Provide the (X, Y) coordinate of the cell's center where the given text is located.  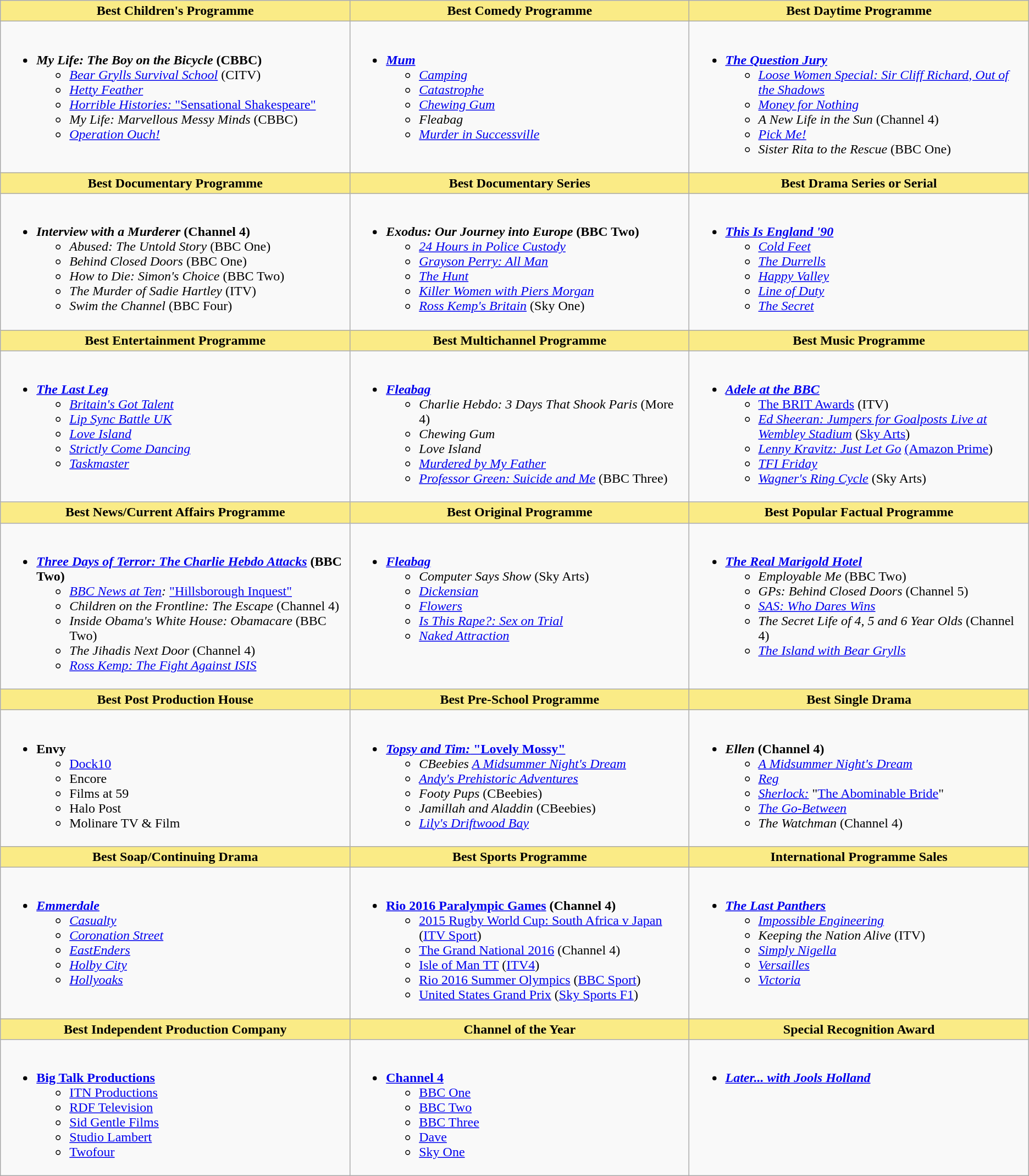
Best Original Programme (520, 512)
International Programme Sales (859, 857)
MumCampingCatastropheChewing GumFleabagMurder in Successville (520, 97)
Channel of the Year (520, 1029)
Best Music Programme (859, 340)
Best News/Current Affairs Programme (175, 512)
Best Daytime Programme (859, 11)
Ellen (Channel 4)A Midsummer Night's DreamRegSherlock: "The Abominable Bride"The Go-BetweenThe Watchman (Channel 4) (859, 778)
Best Pre-School Programme (520, 699)
Best Multichannel Programme (520, 340)
Best Documentary Series (520, 183)
Channel 4BBC OneBBC TwoBBC ThreeDaveSky One (520, 1108)
Special Recognition Award (859, 1029)
Best Independent Production Company (175, 1029)
Best Single Drama (859, 699)
Best Documentary Programme (175, 183)
Best Sports Programme (520, 857)
Best Popular Factual Programme (859, 512)
Best Entertainment Programme (175, 340)
The Last LegBritain's Got TalentLip Sync Battle UKLove IslandStrictly Come DancingTaskmaster (175, 427)
Best Post Production House (175, 699)
Best Drama Series or Serial (859, 183)
Best Soap/Continuing Drama (175, 857)
Big Talk ProductionsITN ProductionsRDF TelevisionSid Gentle FilmsStudio LambertTwofour (175, 1108)
Later... with Jools Holland (859, 1108)
EmmerdaleCasualtyCoronation StreetEastEndersHolby CityHollyoaks (175, 942)
Best Children's Programme (175, 11)
This Is England '90Cold FeetThe DurrellsHappy ValleyLine of DutyThe Secret (859, 262)
EnvyDock10EncoreFilms at 59Halo PostMolinare TV & Film (175, 778)
FleabagComputer Says Show (Sky Arts)DickensianFlowersIs This Rape?: Sex on TrialNaked Attraction (520, 606)
Best Comedy Programme (520, 11)
The Last PanthersImpossible EngineeringKeeping the Nation Alive (ITV)Simply NigellaVersaillesVictoria (859, 942)
FleabagCharlie Hebdo: 3 Days That Shook Paris (More 4)Chewing GumLove IslandMurdered by My FatherProfessor Green: Suicide and Me (BBC Three) (520, 427)
